Provide the (x, y) coordinate of the cell's center where the given text is located.  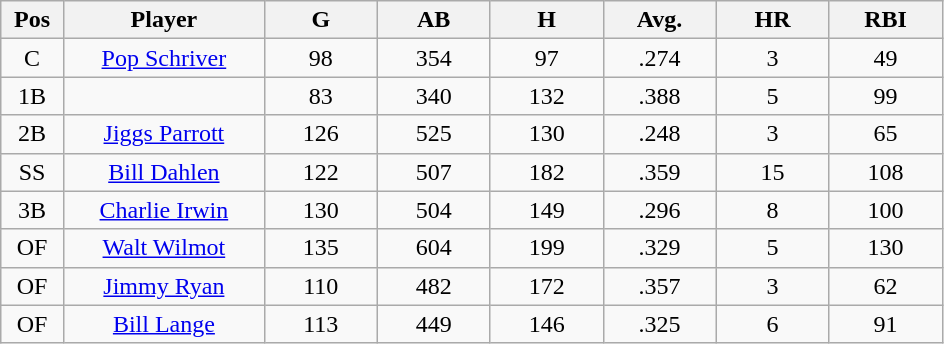
.325 (660, 324)
113 (320, 324)
108 (886, 172)
HR (772, 20)
98 (320, 58)
100 (886, 210)
172 (546, 286)
449 (434, 324)
199 (546, 248)
G (320, 20)
Pop Schriver (164, 58)
RBI (886, 20)
49 (886, 58)
.357 (660, 286)
65 (886, 134)
.359 (660, 172)
Bill Lange (164, 324)
122 (320, 172)
97 (546, 58)
.296 (660, 210)
Jiggs Parrott (164, 134)
AB (434, 20)
340 (434, 96)
149 (546, 210)
Pos (32, 20)
.248 (660, 134)
.274 (660, 58)
Charlie Irwin (164, 210)
15 (772, 172)
Player (164, 20)
Avg. (660, 20)
2B (32, 134)
126 (320, 134)
C (32, 58)
3B (32, 210)
H (546, 20)
Walt Wilmot (164, 248)
.388 (660, 96)
.329 (660, 248)
62 (886, 286)
SS (32, 172)
Jimmy Ryan (164, 286)
504 (434, 210)
1B (32, 96)
482 (434, 286)
91 (886, 324)
146 (546, 324)
83 (320, 96)
99 (886, 96)
132 (546, 96)
6 (772, 324)
525 (434, 134)
135 (320, 248)
110 (320, 286)
8 (772, 210)
Bill Dahlen (164, 172)
182 (546, 172)
507 (434, 172)
604 (434, 248)
354 (434, 58)
